Return [X, Y] of the center of cell containing provided text 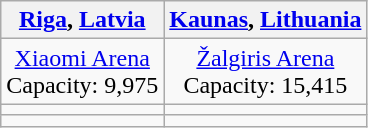
Žalgiris ArenaCapacity: 15,415 [266, 72]
Kaunas, Lithuania [266, 20]
Xiaomi ArenaCapacity: 9,975 [82, 72]
Riga, Latvia [82, 20]
